From the cell containing the given text, extract its center point as [x, y] coordinate. 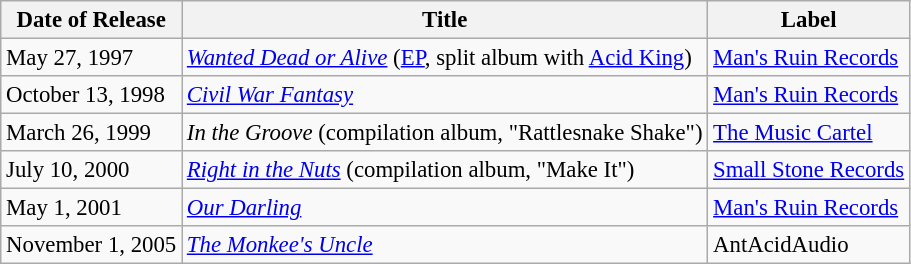
July 10, 2000 [92, 170]
May 27, 1997 [92, 58]
May 1, 2001 [92, 208]
The Music Cartel [809, 133]
Right in the Nuts (compilation album, "Make It") [445, 170]
Title [445, 20]
October 13, 1998 [92, 95]
Civil War Fantasy [445, 95]
AntAcidAudio [809, 245]
Date of Release [92, 20]
November 1, 2005 [92, 245]
In the Groove (compilation album, "Rattlesnake Shake") [445, 133]
The Monkee's Uncle [445, 245]
March 26, 1999 [92, 133]
Label [809, 20]
Our Darling [445, 208]
Wanted Dead or Alive (EP, split album with Acid King) [445, 58]
Small Stone Records [809, 170]
